Pinpoint the cell where the given text exists, returning its [X, Y] midpoint coordinate. 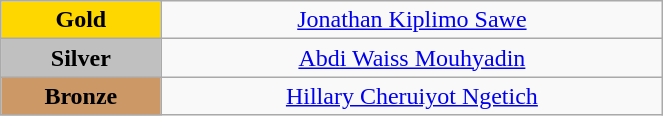
Silver [81, 58]
Jonathan Kiplimo Sawe [412, 20]
Abdi Waiss Mouhyadin [412, 58]
Hillary Cheruiyot Ngetich [412, 96]
Gold [81, 20]
Bronze [81, 96]
